Determine the [x, y] coordinate at the center of the cell enclosing the given text.  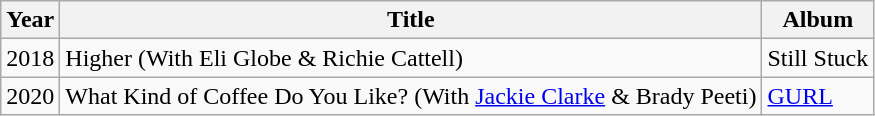
Year [30, 20]
Album [818, 20]
Still Stuck [818, 58]
Higher (With Eli Globe & Richie Cattell) [411, 58]
2018 [30, 58]
GURL [818, 96]
Title [411, 20]
2020 [30, 96]
What Kind of Coffee Do You Like? (With Jackie Clarke & Brady Peeti) [411, 96]
